Determine the (X, Y) coordinate at the center of the cell enclosing the given text.  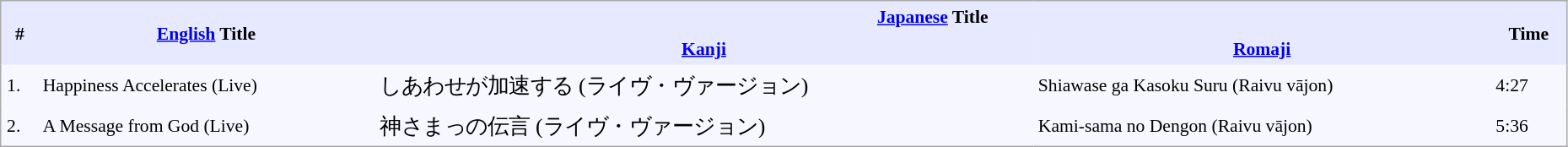
Shiawase ga Kasoku Suru (Raivu vājon) (1262, 84)
Kanji (703, 49)
1. (19, 84)
# (19, 33)
Kami-sama no Dengon (Raivu vājon) (1262, 125)
4:27 (1528, 84)
しあわせが加速する (ライヴ・ヴァージョン) (703, 84)
Time (1528, 33)
神さまっの伝言 (ライヴ・ヴァージョン) (703, 125)
Japanese Title (933, 17)
2. (19, 125)
5:36 (1528, 125)
A Message from God (Live) (206, 125)
Happiness Accelerates (Live) (206, 84)
English Title (206, 33)
Romaji (1262, 49)
